Return (x, y) of the center of cell containing provided text 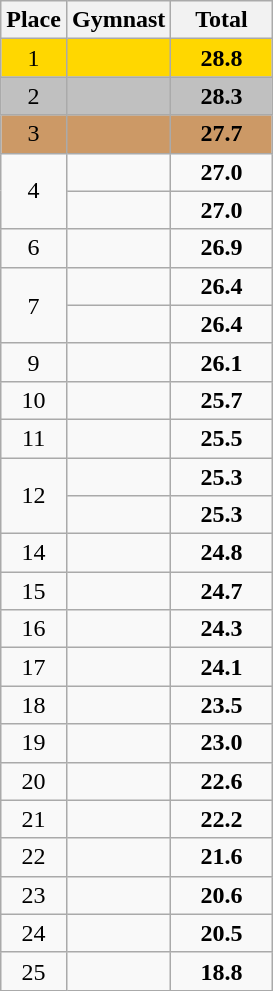
19 (34, 743)
7 (34, 305)
2 (34, 96)
11 (34, 438)
9 (34, 362)
12 (34, 496)
4 (34, 191)
18.8 (222, 971)
14 (34, 553)
22 (34, 857)
23.5 (222, 705)
24.7 (222, 591)
24.8 (222, 553)
15 (34, 591)
16 (34, 629)
23.0 (222, 743)
25.7 (222, 400)
22.6 (222, 781)
20.5 (222, 933)
6 (34, 248)
18 (34, 705)
10 (34, 400)
27.7 (222, 134)
23 (34, 895)
3 (34, 134)
24 (34, 933)
20 (34, 781)
Total (222, 20)
25.5 (222, 438)
26.9 (222, 248)
22.2 (222, 819)
Gymnast (118, 20)
25 (34, 971)
28.3 (222, 96)
1 (34, 58)
24.3 (222, 629)
21.6 (222, 857)
26.1 (222, 362)
17 (34, 667)
20.6 (222, 895)
Place (34, 20)
28.8 (222, 58)
21 (34, 819)
24.1 (222, 667)
